Provide the [X, Y] coordinate of the cell's center where the given text is located.  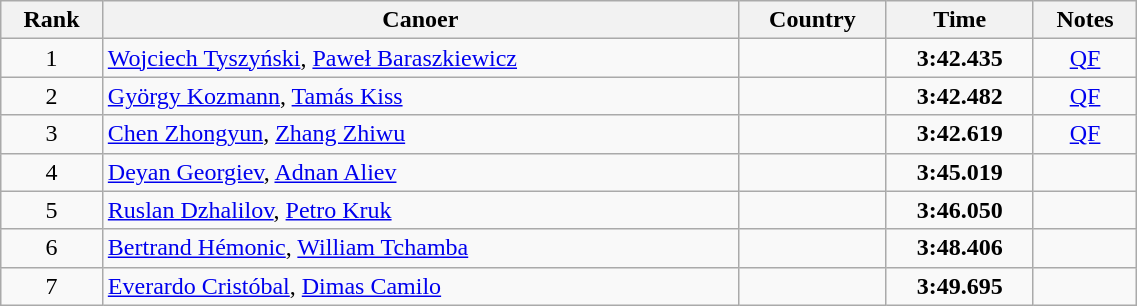
3:42.619 [960, 134]
Deyan Georgiev, Adnan Aliev [420, 172]
Ruslan Dzhalilov, Petro Kruk [420, 210]
7 [52, 286]
Chen Zhongyun, Zhang Zhiwu [420, 134]
3:42.435 [960, 58]
Wojciech Tyszyński, Paweł Baraszkiewicz [420, 58]
Everardo Cristóbal, Dimas Camilo [420, 286]
Bertrand Hémonic, William Tchamba [420, 248]
Notes [1085, 20]
2 [52, 96]
3:45.019 [960, 172]
Canoer [420, 20]
3:46.050 [960, 210]
Time [960, 20]
Rank [52, 20]
3:48.406 [960, 248]
3:42.482 [960, 96]
Country [812, 20]
3:49.695 [960, 286]
5 [52, 210]
György Kozmann, Tamás Kiss [420, 96]
1 [52, 58]
6 [52, 248]
4 [52, 172]
3 [52, 134]
